Provide the [x, y] coordinate of the cell's center where the given text is located.  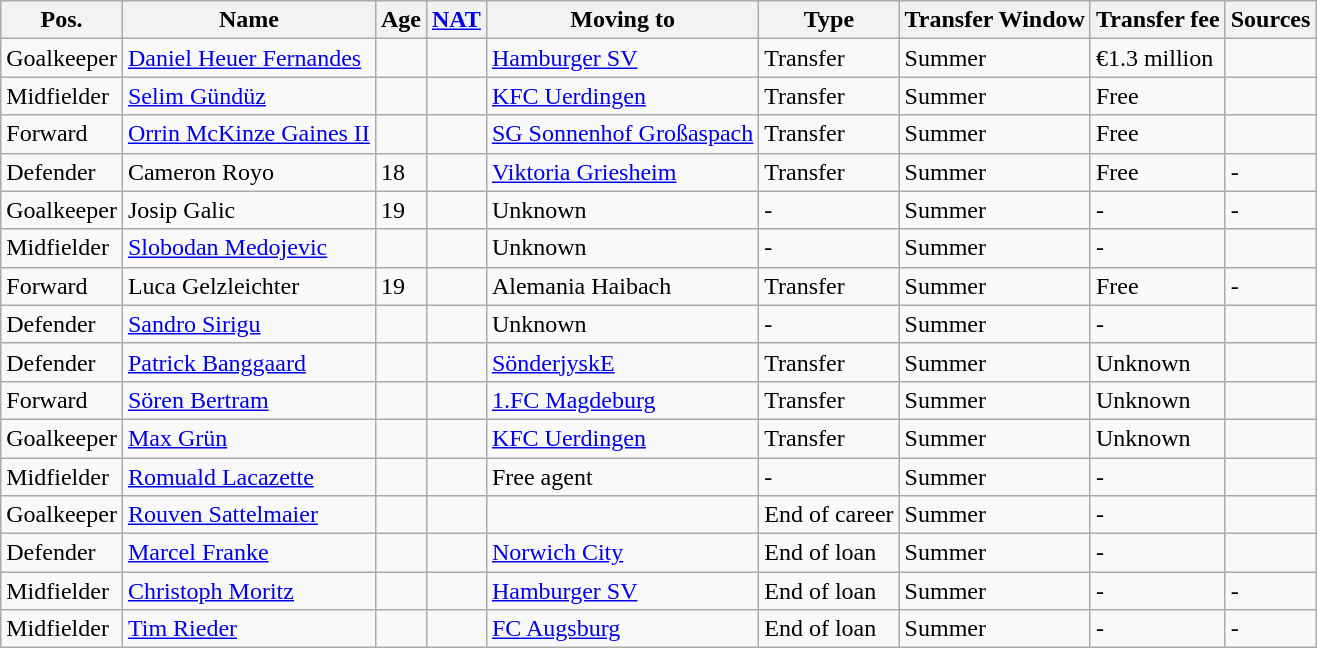
Slobodan Medojevic [248, 248]
Viktoria Griesheim [622, 172]
Alemania Haibach [622, 286]
Josip Galic [248, 210]
Type [829, 20]
Orrin McKinze Gaines II [248, 134]
Name [248, 20]
FC Augsburg [622, 629]
Daniel Heuer Fernandes [248, 58]
Free agent [622, 477]
SönderjyskE [622, 362]
SG Sonnenhof Großaspach [622, 134]
Romuald Lacazette [248, 477]
Max Grün [248, 438]
Moving to [622, 20]
Age [400, 20]
Sandro Sirigu [248, 324]
Patrick Banggaard [248, 362]
NAT [456, 20]
Christoph Moritz [248, 591]
Marcel Franke [248, 553]
€1.3 million [1158, 58]
End of career [829, 515]
Sources [1270, 20]
Rouven Sattelmaier [248, 515]
1.FC Magdeburg [622, 400]
Tim Rieder [248, 629]
Cameron Royo [248, 172]
Luca Gelzleichter [248, 286]
18 [400, 172]
Pos. [62, 20]
Sören Bertram [248, 400]
Transfer fee [1158, 20]
Norwich City [622, 553]
Transfer Window [994, 20]
Selim Gündüz [248, 96]
